Scan for the cell matching the given text and deliver its (X, Y) coordinate at center. 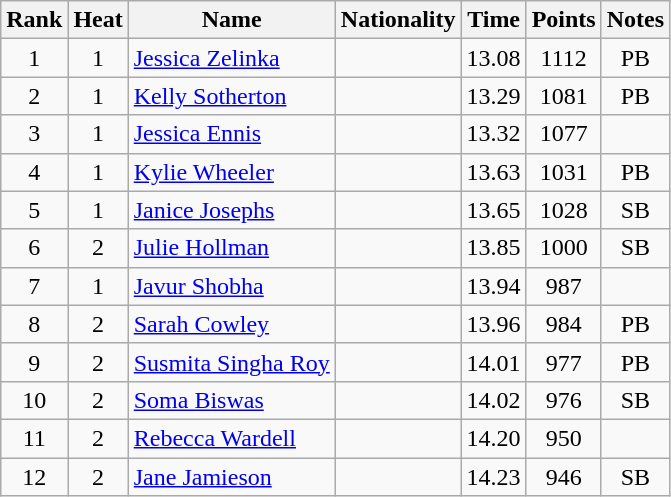
987 (564, 286)
9 (34, 362)
Jane Jamieson (232, 477)
10 (34, 400)
Jessica Ennis (232, 134)
Julie Hollman (232, 248)
Kylie Wheeler (232, 172)
976 (564, 400)
3 (34, 134)
1028 (564, 210)
Points (564, 20)
13.94 (494, 286)
1077 (564, 134)
Jessica Zelinka (232, 58)
Javur Shobha (232, 286)
1112 (564, 58)
13.08 (494, 58)
Janice Josephs (232, 210)
1000 (564, 248)
11 (34, 438)
8 (34, 324)
14.02 (494, 400)
13.85 (494, 248)
13.32 (494, 134)
Notes (635, 20)
950 (564, 438)
Time (494, 20)
4 (34, 172)
Rebecca Wardell (232, 438)
984 (564, 324)
14.23 (494, 477)
Soma Biswas (232, 400)
Name (232, 20)
13.63 (494, 172)
13.29 (494, 96)
13.65 (494, 210)
1081 (564, 96)
7 (34, 286)
977 (564, 362)
Kelly Sotherton (232, 96)
Rank (34, 20)
1031 (564, 172)
6 (34, 248)
13.96 (494, 324)
5 (34, 210)
Susmita Singha Roy (232, 362)
Nationality (398, 20)
Heat (98, 20)
14.01 (494, 362)
Sarah Cowley (232, 324)
946 (564, 477)
14.20 (494, 438)
12 (34, 477)
